Search for the cell housing the specified text and yield its (X, Y) center coordinate. 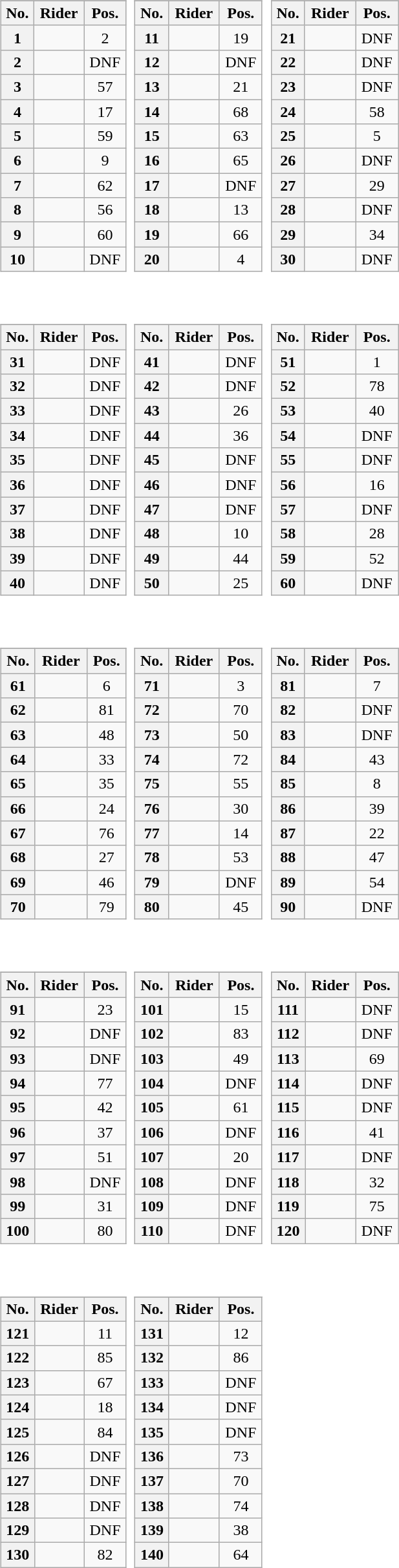
117 (288, 1157)
99 (17, 1206)
125 (17, 1432)
129 (17, 1531)
127 (17, 1481)
131 (153, 1333)
126 (17, 1456)
88 (288, 858)
106 (153, 1132)
96 (17, 1132)
128 (17, 1505)
91 (17, 1010)
93 (17, 1059)
119 (288, 1206)
118 (288, 1181)
89 (288, 882)
140 (153, 1555)
115 (288, 1108)
133 (153, 1383)
113 (288, 1059)
92 (17, 1034)
103 (153, 1059)
108 (153, 1181)
122 (17, 1358)
121 (17, 1333)
71 (152, 686)
132 (153, 1358)
98 (17, 1181)
No. Rider Pos. 41 DNF 42 DNF 43 26 44 36 45 DNF 46 DNF 47 DNF 48 10 49 44 50 25 (200, 451)
111 (288, 1010)
104 (153, 1083)
90 (288, 907)
135 (153, 1432)
130 (17, 1555)
101 (153, 1010)
120 (288, 1231)
134 (153, 1407)
138 (153, 1505)
137 (153, 1481)
97 (17, 1157)
114 (288, 1083)
87 (288, 833)
107 (153, 1157)
105 (153, 1108)
102 (153, 1034)
95 (17, 1108)
No. Rider Pos. 71 3 72 70 73 50 74 72 75 55 76 30 77 14 78 53 79 DNF 80 45 (200, 775)
136 (153, 1456)
124 (17, 1407)
110 (153, 1231)
109 (153, 1206)
No. Rider Pos. 101 15 102 83 103 49 104 DNF 105 61 106 DNF 107 20 108 DNF 109 DNF 110 DNF (200, 1099)
139 (153, 1531)
123 (17, 1383)
112 (288, 1034)
116 (288, 1132)
100 (17, 1231)
94 (17, 1083)
